Return (x, y) of the center of cell containing provided text 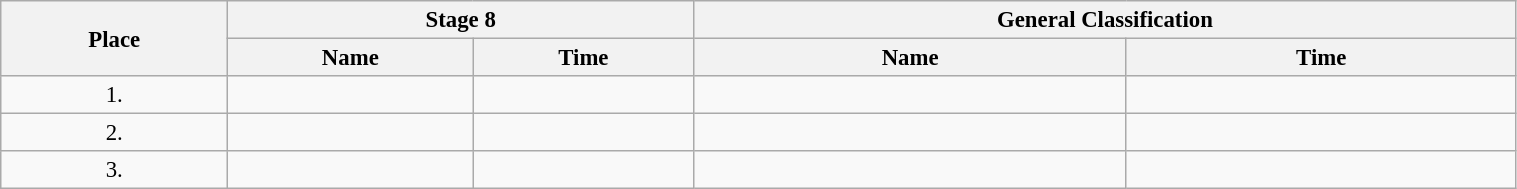
Stage 8 (461, 20)
3. (114, 170)
General Classification (1105, 20)
2. (114, 133)
1. (114, 95)
Place (114, 38)
